Identify which cell holds the provided text, then report its (x, y) central coordinate. 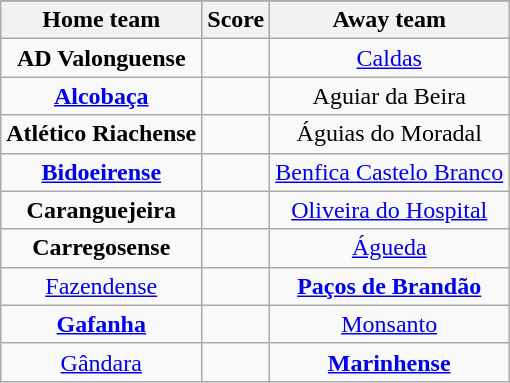
Caranguejeira (102, 210)
Marinhense (390, 362)
AD Valonguense (102, 58)
Águias do Moradal (390, 134)
Monsanto (390, 324)
Away team (390, 20)
Águeda (390, 248)
Gândara (102, 362)
Bidoeirense (102, 172)
Score (236, 20)
Alcobaça (102, 96)
Benfica Castelo Branco (390, 172)
Fazendense (102, 286)
Gafanha (102, 324)
Atlético Riachense (102, 134)
Oliveira do Hospital (390, 210)
Caldas (390, 58)
Paços de Brandão (390, 286)
Aguiar da Beira (390, 96)
Home team (102, 20)
Carregosense (102, 248)
